Detect which cell encompasses the target text, then output its [X, Y] center coordinate. 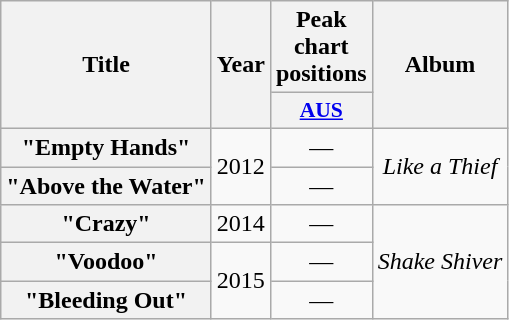
Album [440, 65]
2014 [240, 224]
Peak chart positions [321, 47]
Title [106, 65]
"Crazy" [106, 224]
2015 [240, 281]
Shake Shiver [440, 262]
2012 [240, 166]
"Above the Water" [106, 185]
"Voodoo" [106, 262]
AUS [321, 111]
Like a Thief [440, 166]
"Bleeding Out" [106, 300]
"Empty Hands" [106, 147]
Year [240, 65]
